Detect which cell encompasses the target text, then output its [X, Y] center coordinate. 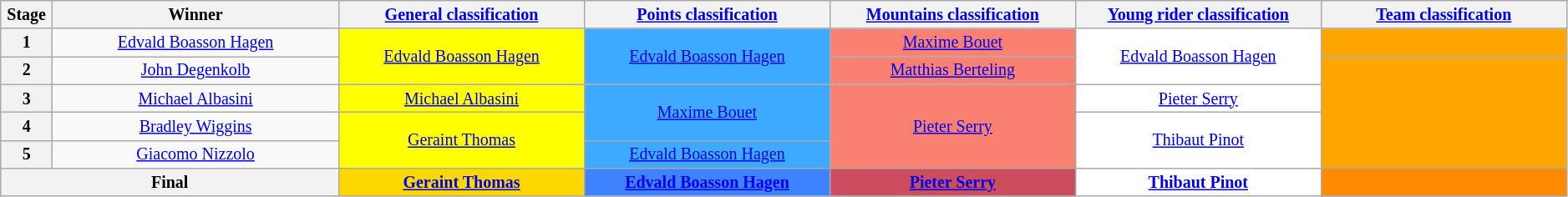
Bradley Wiggins [195, 127]
Stage [27, 15]
4 [27, 127]
1 [27, 43]
5 [27, 154]
Team classification [1444, 15]
John Degenkolb [195, 70]
Winner [195, 15]
Giacomo Nizzolo [195, 154]
2 [27, 70]
Points classification [707, 15]
Matthias Berteling [952, 70]
General classification [462, 15]
Young rider classification [1198, 15]
Mountains classification [952, 15]
3 [27, 98]
Final [170, 182]
